Find where the given text appears and provide that cell's center as [x, y] coordinate. 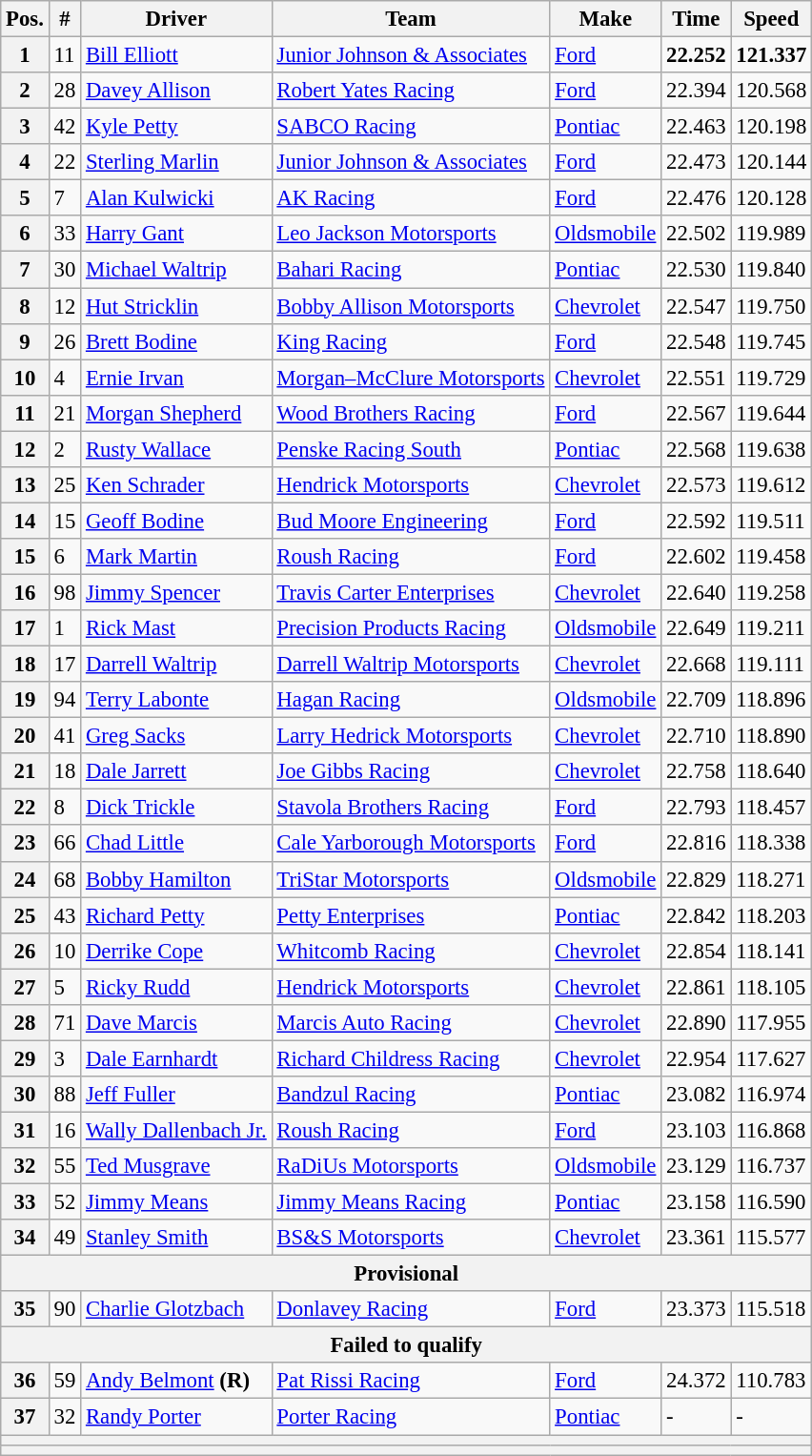
22.829 [696, 879]
Petty Enterprises [411, 915]
121.337 [772, 55]
120.198 [772, 127]
118.338 [772, 844]
22.854 [696, 951]
Bahari Racing [411, 270]
Wood Brothers Racing [411, 413]
22.592 [696, 521]
9 [25, 341]
Bud Moore Engineering [411, 521]
Davey Allison [176, 91]
22.530 [696, 270]
116.868 [772, 1130]
119.638 [772, 449]
68 [65, 879]
23.361 [696, 1238]
23.158 [696, 1202]
Driver [176, 19]
Dave Marcis [176, 1023]
Larry Hedrick Motorsports [411, 736]
22.640 [696, 592]
22.816 [696, 844]
22.793 [696, 808]
119.258 [772, 592]
22.502 [696, 234]
117.627 [772, 1058]
34 [25, 1238]
119.612 [772, 485]
118.141 [772, 951]
Provisional [406, 1274]
Sterling Marlin [176, 162]
Bandzul Racing [411, 1095]
119.729 [772, 378]
Bobby Hamilton [176, 879]
Greg Sacks [176, 736]
119.989 [772, 234]
22.602 [696, 557]
22.954 [696, 1058]
Bobby Allison Motorsports [411, 306]
22.551 [696, 378]
TriStar Motorsports [411, 879]
120.128 [772, 198]
Charlie Glotzbach [176, 1309]
118.271 [772, 879]
14 [25, 521]
Cale Yarborough Motorsports [411, 844]
59 [65, 1382]
24 [25, 879]
Marcis Auto Racing [411, 1023]
23.082 [696, 1095]
119.111 [772, 665]
119.750 [772, 306]
Precision Products Racing [411, 628]
55 [65, 1166]
42 [65, 127]
22.573 [696, 485]
118.105 [772, 987]
22.567 [696, 413]
115.577 [772, 1238]
Bill Elliott [176, 55]
22.547 [696, 306]
22.710 [696, 736]
22.890 [696, 1023]
Brett Bodine [176, 341]
Penske Racing South [411, 449]
13 [25, 485]
22.548 [696, 341]
Time [696, 19]
Morgan Shepherd [176, 413]
Stavola Brothers Racing [411, 808]
Ken Schrader [176, 485]
Rusty Wallace [176, 449]
Travis Carter Enterprises [411, 592]
Ted Musgrave [176, 1166]
Stanley Smith [176, 1238]
Richard Childress Racing [411, 1058]
Darrell Waltrip Motorsports [411, 665]
22.463 [696, 127]
43 [65, 915]
RaDiUs Motorsports [411, 1166]
119.458 [772, 557]
Andy Belmont (R) [176, 1382]
36 [25, 1382]
Dale Jarrett [176, 771]
SABCO Racing [411, 127]
Donlavey Racing [411, 1309]
22.861 [696, 987]
118.457 [772, 808]
Team [411, 19]
41 [65, 736]
37 [25, 1417]
Dale Earnhardt [176, 1058]
22.252 [696, 55]
116.974 [772, 1095]
20 [25, 736]
94 [65, 700]
22.758 [696, 771]
118.203 [772, 915]
22.649 [696, 628]
BS&S Motorsports [411, 1238]
52 [65, 1202]
Jimmy Means Racing [411, 1202]
29 [25, 1058]
Jeff Fuller [176, 1095]
Failed to qualify [406, 1345]
71 [65, 1023]
Richard Petty [176, 915]
120.568 [772, 91]
Jimmy Means [176, 1202]
Pos. [25, 19]
22.842 [696, 915]
Ernie Irvan [176, 378]
98 [65, 592]
Morgan–McClure Motorsports [411, 378]
22.668 [696, 665]
23.103 [696, 1130]
Speed [772, 19]
Make [606, 19]
Geoff Bodine [176, 521]
Pat Rissi Racing [411, 1382]
117.955 [772, 1023]
King Racing [411, 341]
22.394 [696, 91]
49 [65, 1238]
22.709 [696, 700]
115.518 [772, 1309]
116.590 [772, 1202]
119.644 [772, 413]
119.211 [772, 628]
22.476 [696, 198]
23.373 [696, 1309]
120.144 [772, 162]
24.372 [696, 1382]
Randy Porter [176, 1417]
Rick Mast [176, 628]
118.890 [772, 736]
Terry Labonte [176, 700]
66 [65, 844]
Darrell Waltrip [176, 665]
Michael Waltrip [176, 270]
Derrike Cope [176, 951]
Ricky Rudd [176, 987]
Joe Gibbs Racing [411, 771]
Harry Gant [176, 234]
Hagan Racing [411, 700]
Kyle Petty [176, 127]
Jimmy Spencer [176, 592]
Hut Stricklin [176, 306]
Leo Jackson Motorsports [411, 234]
23 [25, 844]
90 [65, 1309]
118.640 [772, 771]
119.840 [772, 270]
119.511 [772, 521]
Porter Racing [411, 1417]
31 [25, 1130]
110.783 [772, 1382]
Dick Trickle [176, 808]
88 [65, 1095]
116.737 [772, 1166]
19 [25, 700]
Whitcomb Racing [411, 951]
Chad Little [176, 844]
27 [25, 987]
22.568 [696, 449]
Mark Martin [176, 557]
Robert Yates Racing [411, 91]
119.745 [772, 341]
Wally Dallenbach Jr. [176, 1130]
# [65, 19]
35 [25, 1309]
118.896 [772, 700]
Alan Kulwicki [176, 198]
23.129 [696, 1166]
AK Racing [411, 198]
22.473 [696, 162]
